Pinpoint the cell where the given text exists, returning its (X, Y) midpoint coordinate. 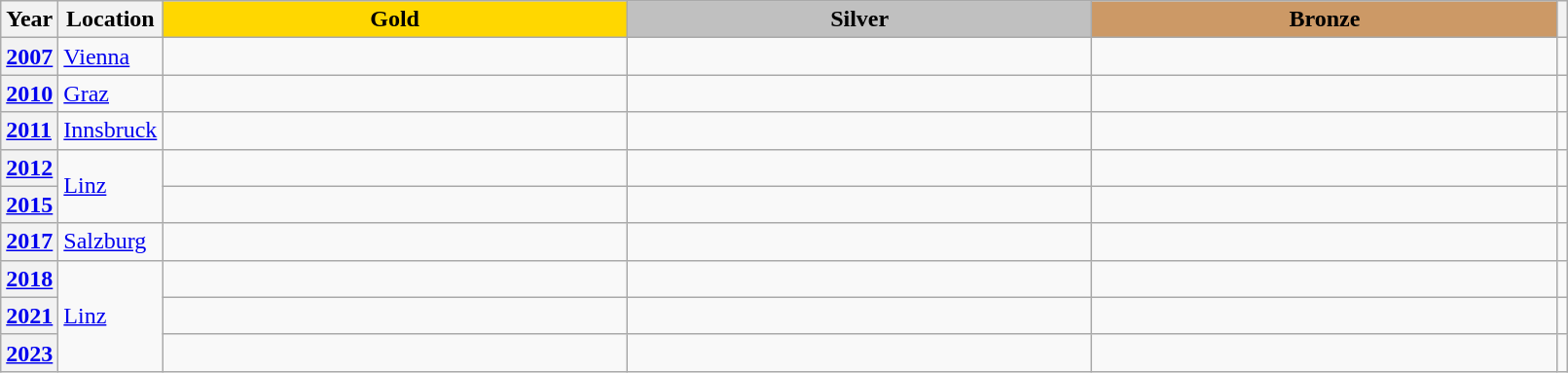
2021 (29, 316)
Bronze (1325, 19)
Gold (395, 19)
Innsbruck (111, 131)
2018 (29, 279)
Silver (859, 19)
2007 (29, 56)
Salzburg (111, 242)
Location (111, 19)
2023 (29, 353)
Graz (111, 93)
2015 (29, 205)
Vienna (111, 56)
2010 (29, 93)
2017 (29, 242)
Year (29, 19)
2012 (29, 168)
2011 (29, 131)
